Extract the [X, Y] coordinate from the center of the cell holding the provided text.  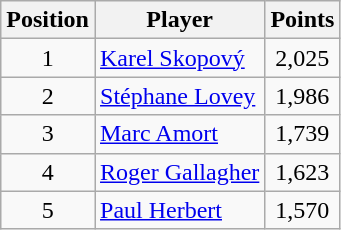
1 [48, 58]
1,739 [302, 134]
Position [48, 20]
4 [48, 172]
Points [302, 20]
1,570 [302, 210]
Marc Amort [179, 134]
5 [48, 210]
Roger Gallagher [179, 172]
2,025 [302, 58]
Karel Skopový [179, 58]
Stéphane Lovey [179, 96]
Paul Herbert [179, 210]
1,986 [302, 96]
3 [48, 134]
Player [179, 20]
1,623 [302, 172]
2 [48, 96]
